Determine the (X, Y) coordinate at the center of the cell enclosing the given text.  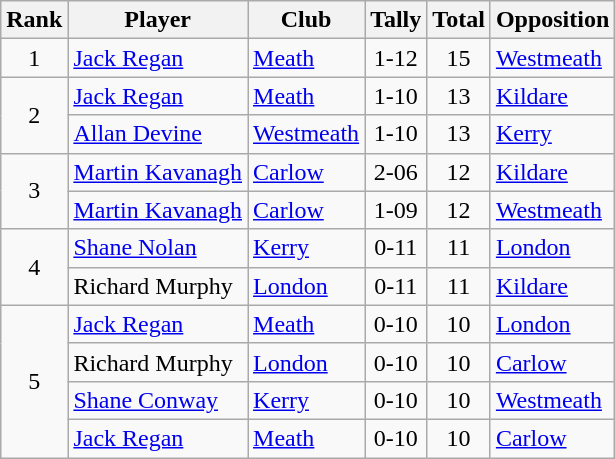
1-09 (396, 210)
Allan Devine (158, 134)
5 (34, 381)
Player (158, 20)
Rank (34, 20)
Opposition (552, 20)
Shane Nolan (158, 248)
Total (459, 20)
Shane Conway (158, 400)
2-06 (396, 172)
4 (34, 267)
1 (34, 58)
Club (306, 20)
1-12 (396, 58)
15 (459, 58)
Tally (396, 20)
2 (34, 115)
3 (34, 191)
